Locate the cell with the specified text and output its (X, Y) center coordinate. 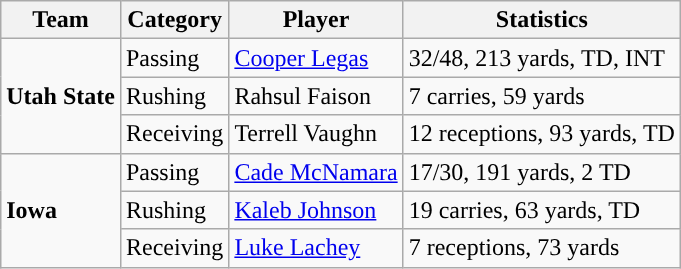
32/48, 213 yards, TD, INT (542, 58)
7 receptions, 73 yards (542, 248)
Team (61, 20)
12 receptions, 93 yards, TD (542, 134)
Player (316, 20)
Cade McNamara (316, 172)
Utah State (61, 96)
Kaleb Johnson (316, 210)
17/30, 191 yards, 2 TD (542, 172)
Terrell Vaughn (316, 134)
Statistics (542, 20)
Cooper Legas (316, 58)
Category (174, 20)
Rahsul Faison (316, 96)
Iowa (61, 210)
Luke Lachey (316, 248)
7 carries, 59 yards (542, 96)
19 carries, 63 yards, TD (542, 210)
